From the cell containing the given text, extract its center point as (x, y) coordinate. 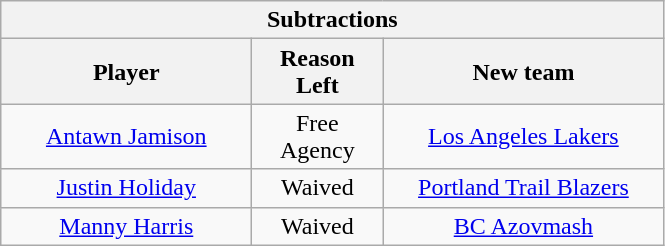
Player (126, 72)
New team (524, 72)
Free Agency (318, 136)
Manny Harris (126, 226)
Portland Trail Blazers (524, 188)
Reason Left (318, 72)
Los Angeles Lakers (524, 136)
Subtractions (332, 20)
Justin Holiday (126, 188)
Antawn Jamison (126, 136)
BC Azovmash (524, 226)
